Detect which cell encompasses the target text, then output its (X, Y) center coordinate. 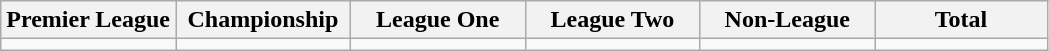
Premier League (88, 20)
Championship (264, 20)
League One (438, 20)
League Two (612, 20)
Total (962, 20)
Non-League (788, 20)
